Determine the [X, Y] coordinate at the center of the cell enclosing the given text.  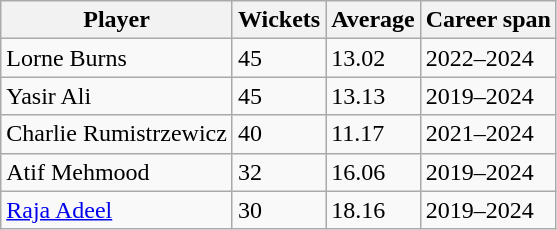
2021–2024 [488, 134]
Wickets [278, 20]
13.13 [374, 96]
30 [278, 210]
Lorne Burns [117, 58]
13.02 [374, 58]
Atif Mehmood [117, 172]
18.16 [374, 210]
Yasir Ali [117, 96]
11.17 [374, 134]
16.06 [374, 172]
Career span [488, 20]
2022–2024 [488, 58]
Charlie Rumistrzewicz [117, 134]
32 [278, 172]
Average [374, 20]
Raja Adeel [117, 210]
40 [278, 134]
Player [117, 20]
